Search for the cell housing the specified text and yield its [X, Y] center coordinate. 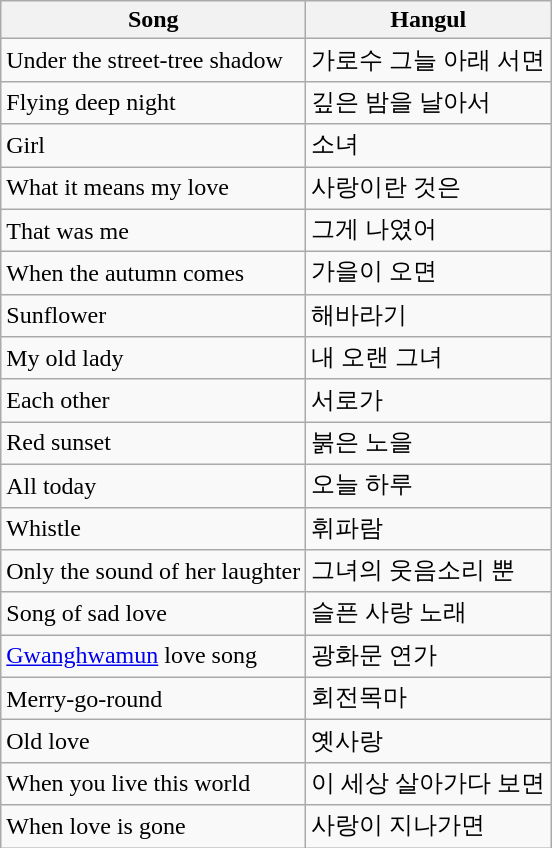
그게 나였어 [428, 230]
Old love [154, 742]
Song [154, 20]
My old lady [154, 358]
오늘 하루 [428, 486]
Flying deep night [154, 102]
깊은 밤을 날아서 [428, 102]
Girl [154, 146]
붉은 노을 [428, 444]
Merry-go-round [154, 698]
That was me [154, 230]
휘파람 [428, 528]
가로수 그늘 아래 서면 [428, 60]
이 세상 살아가다 보면 [428, 784]
가을이 오면 [428, 274]
그녀의 웃음소리 뿐 [428, 572]
What it means my love [154, 188]
Whistle [154, 528]
서로가 [428, 400]
사랑이란 것은 [428, 188]
해바라기 [428, 316]
Gwanghwamun love song [154, 656]
소녀 [428, 146]
옛사랑 [428, 742]
Song of sad love [154, 614]
When love is gone [154, 826]
Sunflower [154, 316]
Hangul [428, 20]
사랑이 지나가면 [428, 826]
슬픈 사랑 노래 [428, 614]
All today [154, 486]
Each other [154, 400]
광화문 연가 [428, 656]
회전목마 [428, 698]
When the autumn comes [154, 274]
Under the street-tree shadow [154, 60]
내 오랜 그녀 [428, 358]
Red sunset [154, 444]
When you live this world [154, 784]
Only the sound of her laughter [154, 572]
